Identify which cell holds the provided text, then report its (X, Y) central coordinate. 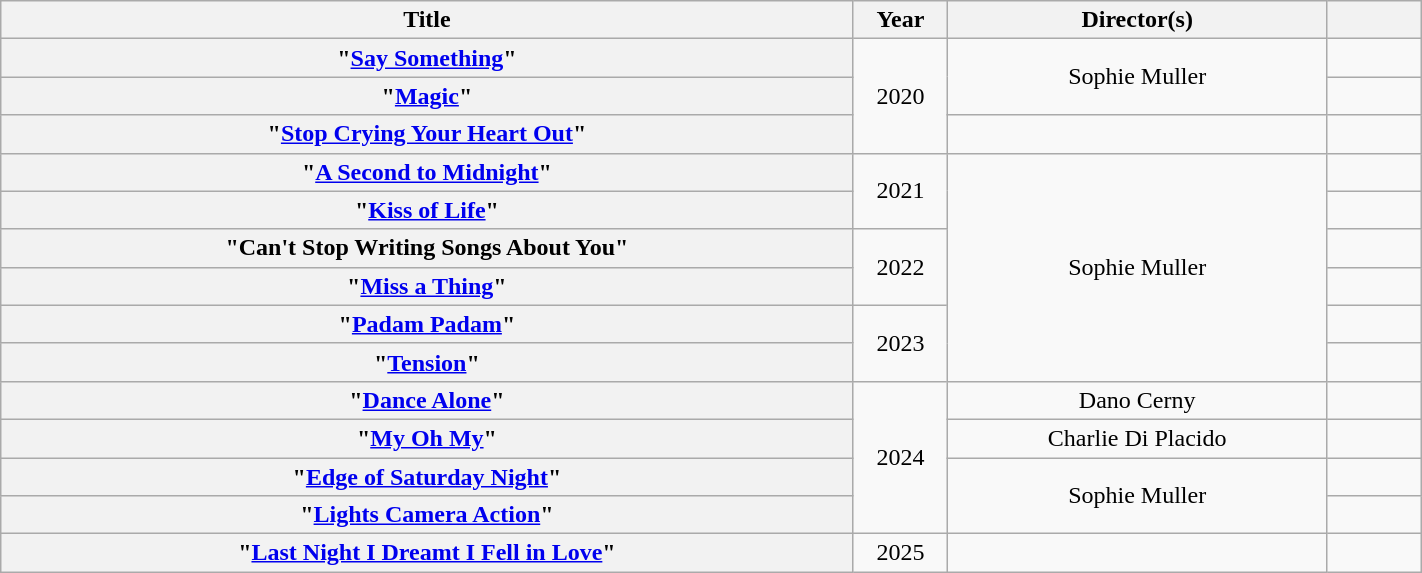
2023 (900, 343)
Year (900, 20)
2021 (900, 191)
"Last Night I Dreamt I Fell in Love" (427, 553)
"Lights Camera Action" (427, 515)
Charlie Di Placido (1138, 438)
Title (427, 20)
Director(s) (1138, 20)
"Magic" (427, 96)
"Can't Stop Writing Songs About You" (427, 248)
"Say Something" (427, 58)
Dano Cerny (1138, 400)
"Kiss of Life" (427, 210)
"Stop Crying Your Heart Out" (427, 134)
"Edge of Saturday Night" (427, 477)
"Miss a Thing" (427, 286)
"Tension" (427, 362)
2024 (900, 457)
2020 (900, 96)
"Dance Alone" (427, 400)
2025 (900, 553)
"My Oh My" (427, 438)
"Padam Padam" (427, 324)
"A Second to Midnight" (427, 172)
2022 (900, 267)
